Determine the [x, y] coordinate at the center of the cell enclosing the given text.  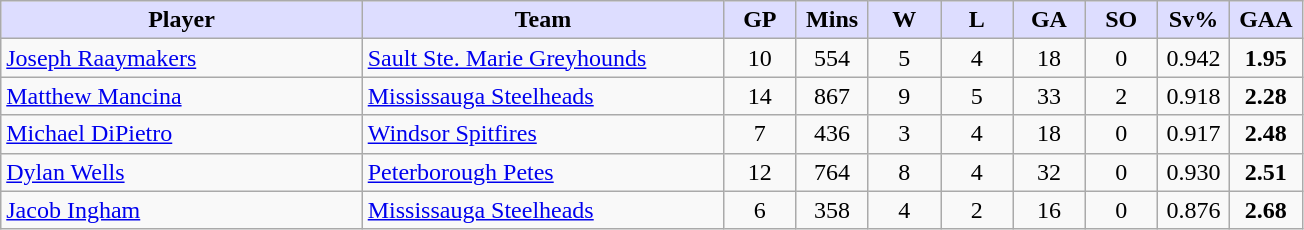
33 [1049, 96]
GP [760, 20]
GA [1049, 20]
SO [1121, 20]
2.51 [1266, 172]
14 [760, 96]
GAA [1266, 20]
0.942 [1193, 58]
Jacob Ingham [182, 210]
7 [760, 134]
16 [1049, 210]
Mins [832, 20]
12 [760, 172]
Michael DiPietro [182, 134]
764 [832, 172]
Sv% [1193, 20]
W [904, 20]
1.95 [1266, 58]
L [976, 20]
9 [904, 96]
867 [832, 96]
358 [832, 210]
0.918 [1193, 96]
2.68 [1266, 210]
3 [904, 134]
Dylan Wells [182, 172]
0.876 [1193, 210]
6 [760, 210]
Windsor Spitfires [542, 134]
2.48 [1266, 134]
Sault Ste. Marie Greyhounds [542, 58]
2.28 [1266, 96]
Peterborough Petes [542, 172]
554 [832, 58]
436 [832, 134]
8 [904, 172]
Joseph Raaymakers [182, 58]
Team [542, 20]
32 [1049, 172]
10 [760, 58]
0.930 [1193, 172]
0.917 [1193, 134]
Player [182, 20]
Matthew Mancina [182, 96]
